Capture the cell that displays the provided text and extract its (X, Y) central coordinate. 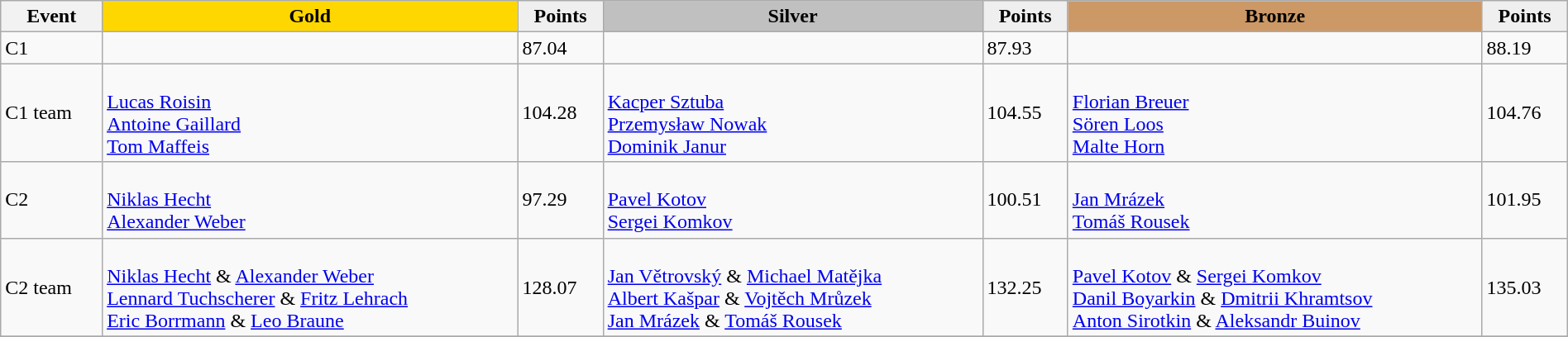
135.03 (1525, 287)
Florian BreuerSören LoosMalte Horn (1275, 112)
Bronze (1275, 17)
C1 (51, 48)
Event (51, 17)
Jan Větrovský & Michael MatějkaAlbert Kašpar & Vojtěch MrůzekJan Mrázek & Tomáš Rousek (792, 287)
Pavel Kotov & Sergei KomkovDanil Boyarkin & Dmitrii KhramtsovAnton Sirotkin & Aleksandr Buinov (1275, 287)
Niklas HechtAlexander Weber (310, 200)
Gold (310, 17)
132.25 (1025, 287)
C2 (51, 200)
Lucas RoisinAntoine GaillardTom Maffeis (310, 112)
97.29 (561, 200)
88.19 (1525, 48)
C2 team (51, 287)
Jan MrázekTomáš Rousek (1275, 200)
104.28 (561, 112)
Kacper SztubaPrzemysław NowakDominik Janur (792, 112)
104.76 (1525, 112)
104.55 (1025, 112)
128.07 (561, 287)
100.51 (1025, 200)
87.04 (561, 48)
87.93 (1025, 48)
Pavel KotovSergei Komkov (792, 200)
C1 team (51, 112)
Silver (792, 17)
101.95 (1525, 200)
Niklas Hecht & Alexander WeberLennard Tuchscherer & Fritz LehrachEric Borrmann & Leo Braune (310, 287)
